Return the [x, y] coordinate for the center point of the cell that contains the specified text.  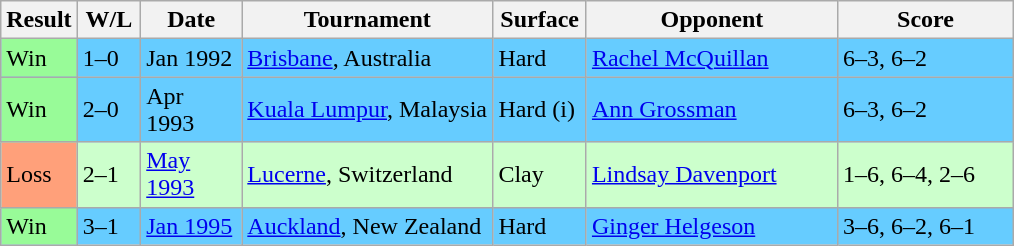
Apr 1993 [192, 110]
Hard (i) [540, 110]
Jan 1992 [192, 58]
3–6, 6–2, 6–1 [925, 226]
Kuala Lumpur, Malaysia [368, 110]
1–6, 6–4, 2–6 [925, 174]
Opponent [712, 20]
Brisbane, Australia [368, 58]
Rachel McQuillan [712, 58]
Score [925, 20]
Loss [39, 174]
Ginger Helgeson [712, 226]
Date [192, 20]
Tournament [368, 20]
Clay [540, 174]
Lindsay Davenport [712, 174]
May 1993 [192, 174]
2–1 [109, 174]
Result [39, 20]
Jan 1995 [192, 226]
Surface [540, 20]
2–0 [109, 110]
W/L [109, 20]
Auckland, New Zealand [368, 226]
Lucerne, Switzerland [368, 174]
1–0 [109, 58]
Ann Grossman [712, 110]
3–1 [109, 226]
